Pinpoint the cell where the given text exists, returning its (x, y) midpoint coordinate. 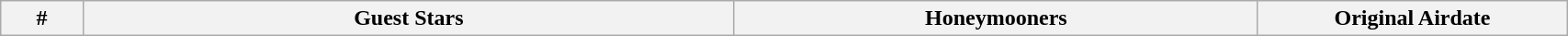
Guest Stars (408, 18)
Honeymooners (996, 18)
# (42, 18)
Original Airdate (1412, 18)
